Identify which cell holds the provided text, then report its [X, Y] central coordinate. 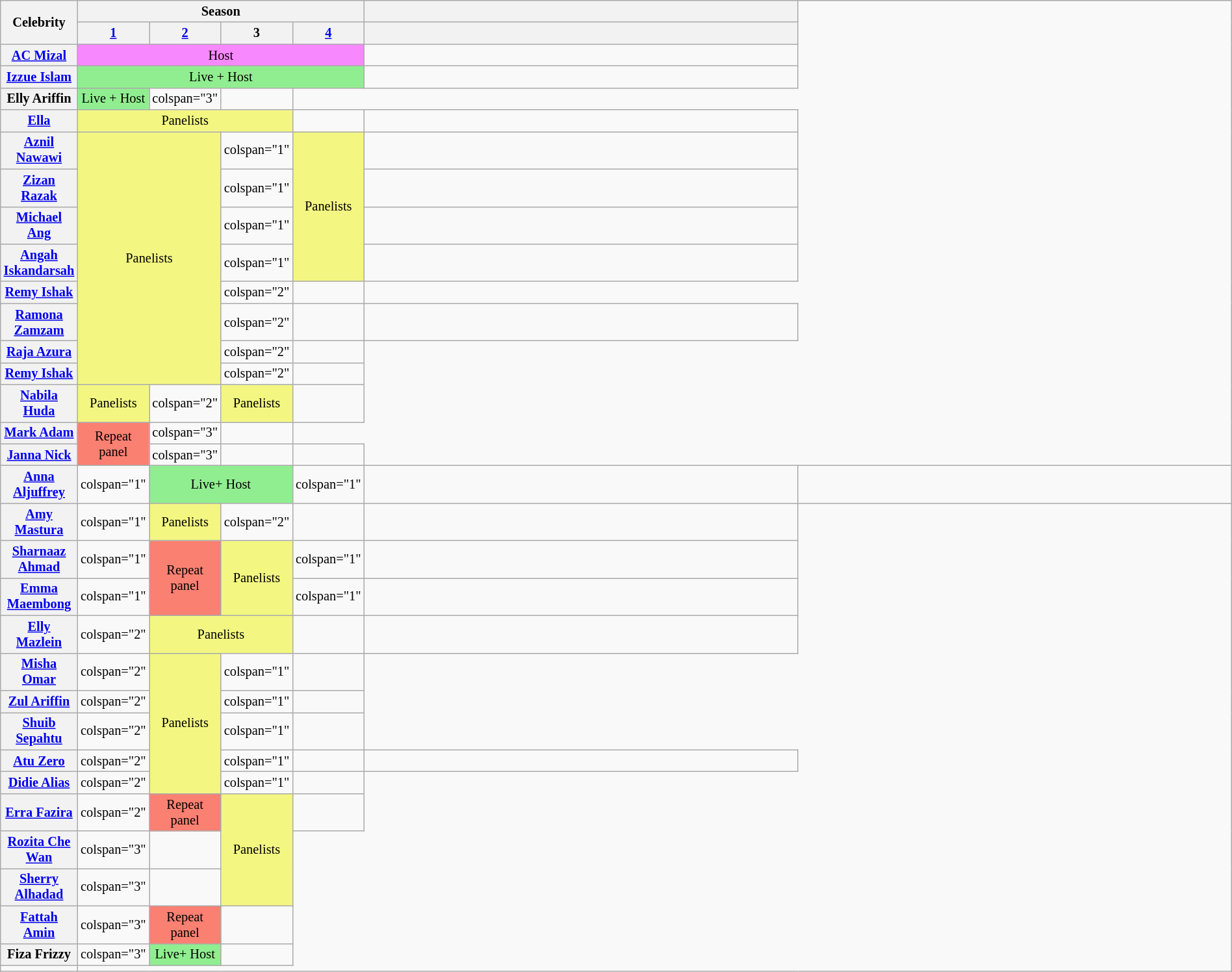
AC Mizal [39, 55]
Elly Mazlein [39, 634]
Raja Azura [39, 352]
Host [221, 55]
Elly Ariffin [39, 99]
Emma Maembong [39, 596]
Nabila Huda [39, 403]
Michael Ang [39, 225]
Celebrity [39, 22]
Anna Aljuffrey [39, 484]
Ella [39, 121]
4 [328, 33]
Rozita Che Wan [39, 850]
3 [257, 33]
Aznil Nawawi [39, 150]
Atu Zero [39, 761]
Fiza Frizzy [39, 954]
Angah Iskandarsah [39, 262]
Fattah Amin [39, 925]
Season [221, 11]
Janna Nick [39, 455]
Zizan Razak [39, 188]
Zul Ariffin [39, 701]
Sherry Alhadad [39, 887]
Mark Adam [39, 433]
Didie Alias [39, 782]
2 [185, 33]
1 [113, 33]
Sharnaaz Ahmad [39, 559]
Erra Fazira [39, 812]
Amy Mastura [39, 522]
Izzue Islam [39, 77]
Shuib Sepahtu [39, 731]
Misha Omar [39, 672]
Ramona Zamzam [39, 322]
